Capture the cell that displays the provided text and extract its [X, Y] central coordinate. 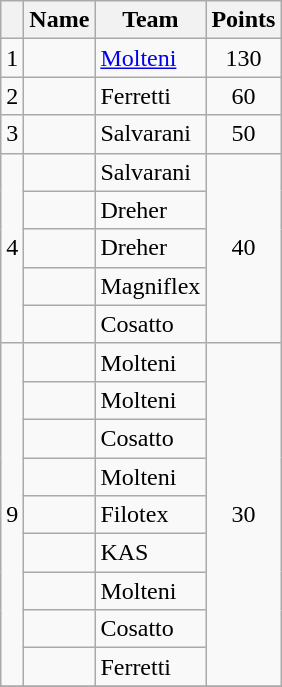
Team [150, 20]
60 [244, 96]
2 [12, 96]
Filotex [150, 515]
KAS [150, 553]
9 [12, 514]
50 [244, 134]
4 [12, 248]
1 [12, 58]
Name [60, 20]
3 [12, 134]
30 [244, 514]
40 [244, 248]
Points [244, 20]
Magniflex [150, 286]
130 [244, 58]
